Capture the cell that displays the provided text and extract its [X, Y] central coordinate. 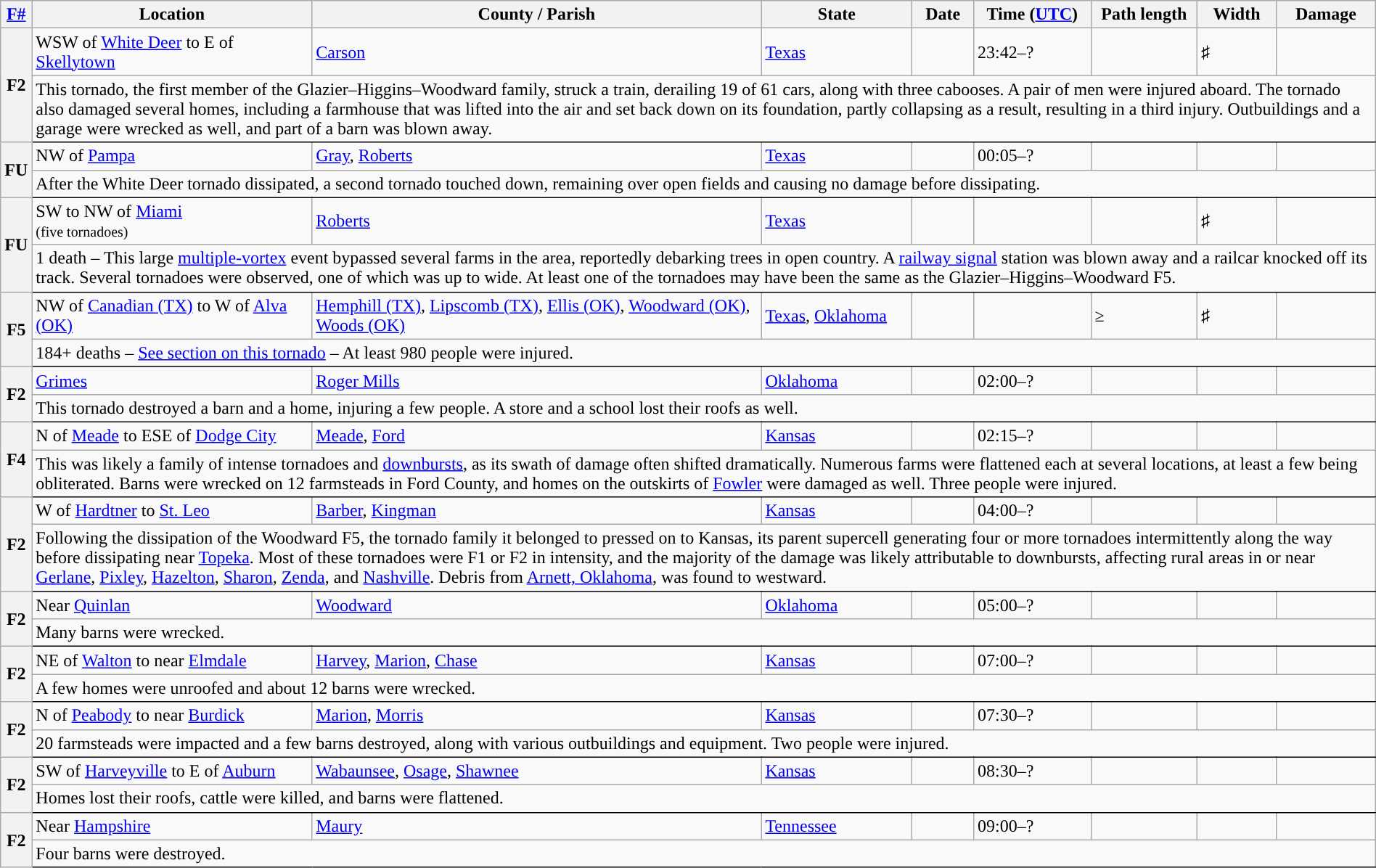
23:42–? [1032, 52]
N of Peabody to near Burdick [172, 716]
SW of Harveyville to E of Auburn [172, 771]
Barber, Kingman [537, 511]
Maury [537, 826]
02:15–? [1032, 435]
F4 [16, 459]
Path length [1144, 15]
F# [16, 15]
09:00–? [1032, 826]
State [837, 15]
Damage [1327, 15]
07:30–? [1032, 716]
Gray, Roberts [537, 156]
N of Meade to ESE of Dodge City [172, 435]
W of Hardtner to St. Leo [172, 511]
Four barns were destroyed. [704, 853]
Grimes [172, 380]
Tennessee [837, 826]
00:05–? [1032, 156]
NE of Walton to near Elmdale [172, 660]
Location [172, 15]
Time (UTC) [1032, 15]
Hemphill (TX), Lipscomb (TX), Ellis (OK), Woodward (OK), Woods (OK) [537, 315]
05:00–? [1032, 605]
08:30–? [1032, 771]
184+ deaths – See section on this tornado – At least 980 people were injured. [704, 353]
Roger Mills [537, 380]
NW of Pampa [172, 156]
WSW of White Deer to E of Skellytown [172, 52]
Homes lost their roofs, cattle were killed, and barns were flattened. [704, 798]
07:00–? [1032, 660]
County / Parish [537, 15]
04:00–? [1032, 511]
SW to NW of Miami(five tornadoes) [172, 221]
Date [943, 15]
Carson [537, 52]
After the White Deer tornado dissipated, a second tornado touched down, remaining over open fields and causing no damage before dissipating. [704, 184]
Wabaunsee, Osage, Shawnee [537, 771]
Many barns were wrecked. [704, 633]
20 farmsteads were impacted and a few barns destroyed, along with various outbuildings and equipment. Two people were injured. [704, 743]
F5 [16, 329]
Roberts [537, 221]
This tornado destroyed a barn and a home, injuring a few people. A store and a school lost their roofs as well. [704, 408]
NW of Canadian (TX) to W of Alva (OK) [172, 315]
02:00–? [1032, 380]
≥ [1144, 315]
Harvey, Marion, Chase [537, 660]
Marion, Morris [537, 716]
Near Hampshire [172, 826]
Woodward [537, 605]
Width [1237, 15]
A few homes were unroofed and about 12 barns were wrecked. [704, 688]
Texas, Oklahoma [837, 315]
Meade, Ford [537, 435]
Near Quinlan [172, 605]
